Identify which cell holds the provided text, then report its [x, y] central coordinate. 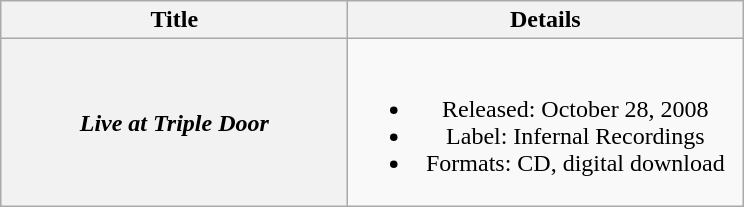
Title [174, 20]
Details [546, 20]
Released: October 28, 2008Label: Infernal RecordingsFormats: CD, digital download [546, 122]
Live at Triple Door [174, 122]
